Search for the cell housing the specified text and yield its (X, Y) center coordinate. 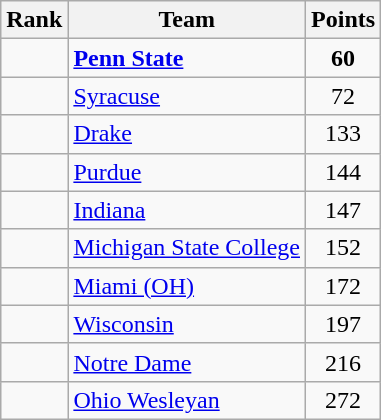
152 (344, 248)
Rank (34, 20)
144 (344, 172)
Wisconsin (187, 324)
Notre Dame (187, 362)
Michigan State College (187, 248)
147 (344, 210)
Syracuse (187, 96)
Points (344, 20)
Team (187, 20)
133 (344, 134)
216 (344, 362)
197 (344, 324)
Purdue (187, 172)
72 (344, 96)
Indiana (187, 210)
172 (344, 286)
60 (344, 58)
Miami (OH) (187, 286)
Penn State (187, 58)
Ohio Wesleyan (187, 400)
272 (344, 400)
Drake (187, 134)
